Output the [x, y] coordinate of the center of the cell containing the given text.  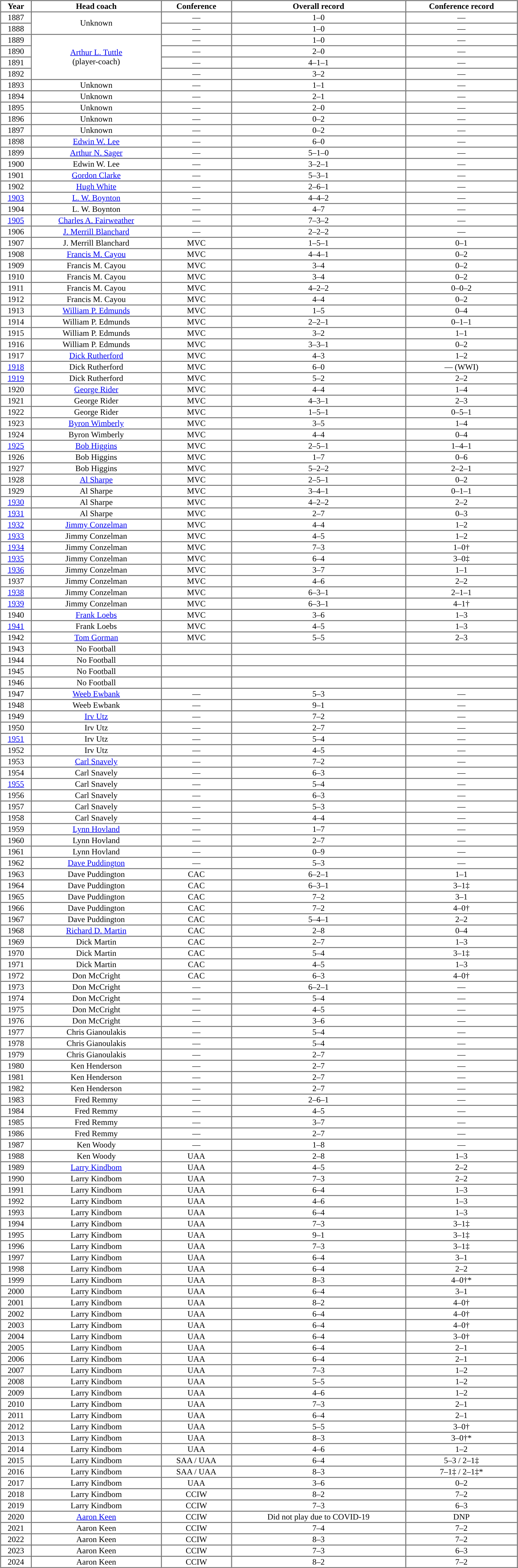
1918 [16, 367]
Overall record [319, 6]
1995 [16, 1235]
1929 [16, 491]
1934 [16, 547]
1985 [16, 1122]
3–5 [319, 423]
1940 [16, 615]
4–3–1 [319, 400]
1895 [16, 107]
1970 [16, 953]
1951 [16, 739]
1933 [16, 536]
2008 [16, 1381]
1943 [16, 648]
1926 [16, 457]
1941 [16, 626]
1908 [16, 254]
2001 [16, 1302]
1974 [16, 998]
1942 [16, 637]
5–2 [319, 378]
1958 [16, 818]
1989 [16, 1167]
Arthur L. Tuttle (player-coach) [96, 57]
5–3 / 2–1‡ [461, 1460]
1944 [16, 660]
1892 [16, 74]
1984 [16, 1111]
2018 [16, 1494]
1991 [16, 1189]
1987 [16, 1144]
2020 [16, 1517]
1897 [16, 130]
1898 [16, 141]
1954 [16, 773]
1994 [16, 1224]
2005 [16, 1347]
2012 [16, 1427]
1963 [16, 874]
1925 [16, 445]
2003 [16, 1325]
1980 [16, 1066]
1912 [16, 299]
1969 [16, 941]
1893 [16, 85]
1939 [16, 603]
2022 [16, 1539]
2023 [16, 1550]
1948 [16, 705]
1990 [16, 1179]
1977 [16, 1032]
4–4–1 [319, 254]
1966 [16, 908]
Tom Gorman [96, 637]
3–3–1 [319, 344]
1997 [16, 1257]
0–3 [461, 513]
2021 [16, 1528]
1983 [16, 1099]
1907 [16, 243]
Arthur N. Sager [96, 152]
3–0‡ [461, 558]
4–0†* [461, 1280]
0–0–2 [461, 288]
Hugh White [96, 187]
1928 [16, 480]
1978 [16, 1043]
1937 [16, 581]
1949 [16, 716]
1947 [16, 693]
1914 [16, 322]
1927 [16, 468]
2002 [16, 1314]
2–1–1 [461, 592]
1919 [16, 378]
4–1–1 [319, 62]
1902 [16, 187]
Charles A. Fairweather [96, 220]
0–9 [319, 851]
1999 [16, 1280]
1971 [16, 964]
1998 [16, 1269]
1920 [16, 389]
1982 [16, 1088]
1968 [16, 931]
2007 [16, 1370]
1976 [16, 1021]
2015 [16, 1460]
1896 [16, 119]
2016 [16, 1472]
1996 [16, 1246]
3–2–1 [319, 164]
1909 [16, 265]
1959 [16, 829]
1964 [16, 885]
2004 [16, 1336]
2017 [16, 1483]
1899 [16, 152]
1915 [16, 333]
1955 [16, 784]
2019 [16, 1505]
3–4–1 [319, 491]
1913 [16, 310]
1923 [16, 423]
1904 [16, 209]
1961 [16, 851]
1945 [16, 671]
1917 [16, 355]
0–6 [461, 457]
1922 [16, 412]
1910 [16, 277]
1887 [16, 17]
1967 [16, 919]
1956 [16, 795]
1938 [16, 592]
1891 [16, 62]
1888 [16, 29]
2011 [16, 1415]
1–4–1 [461, 445]
1924 [16, 435]
1986 [16, 1133]
1–5 [319, 310]
Did not play due to COVID-19 [319, 1517]
5–2–2 [319, 468]
Head coach [96, 6]
1988 [16, 1156]
1900 [16, 164]
7–3–2 [319, 220]
4–7 [319, 209]
4–1† [461, 603]
1931 [16, 513]
2010 [16, 1404]
1993 [16, 1212]
5–1–0 [319, 152]
1973 [16, 987]
1894 [16, 96]
1960 [16, 840]
1903 [16, 197]
5–4–1 [319, 919]
2006 [16, 1359]
1965 [16, 896]
1935 [16, 558]
1936 [16, 570]
4–3 [319, 355]
Conference record [461, 6]
2000 [16, 1291]
1957 [16, 806]
7–4 [319, 1528]
7–1‡ / 2–1‡* [461, 1472]
2–2–2 [319, 232]
2013 [16, 1438]
1901 [16, 175]
2024 [16, 1562]
1–0† [461, 547]
1992 [16, 1201]
1972 [16, 976]
1946 [16, 683]
1930 [16, 502]
0–1 [461, 243]
1950 [16, 728]
1–8 [319, 1144]
1906 [16, 232]
2009 [16, 1392]
3–0†* [461, 1438]
DNP [461, 1517]
2014 [16, 1449]
1932 [16, 525]
Richard D. Martin [96, 931]
Gordon Clarke [96, 175]
1979 [16, 1054]
Year [16, 6]
1905 [16, 220]
1952 [16, 750]
1921 [16, 400]
1962 [16, 863]
1911 [16, 288]
1953 [16, 761]
0–5–1 [461, 412]
1981 [16, 1077]
4–4–2 [319, 197]
5–3–1 [319, 175]
1890 [16, 51]
1975 [16, 1009]
Conference [196, 6]
— (WWI) [461, 367]
1916 [16, 344]
1889 [16, 40]
